Determine the [X, Y] coordinate at the center of the cell enclosing the given text.  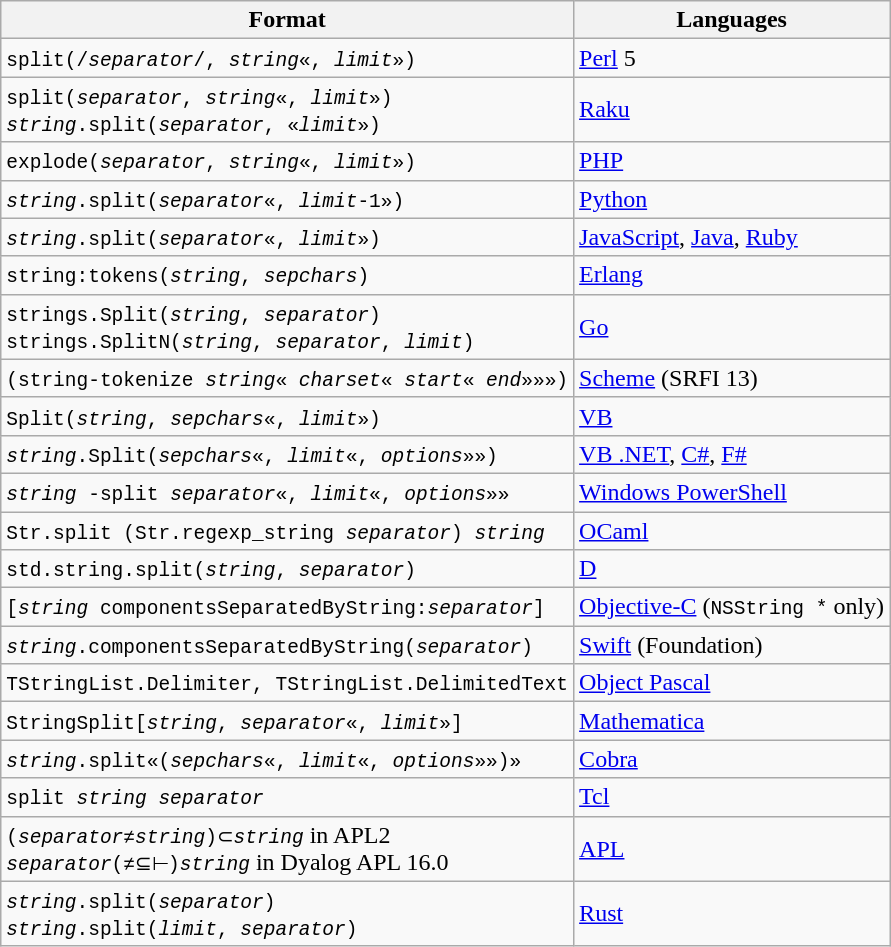
TStringList.Delimiter, TStringList.DelimitedText [288, 683]
[string componentsSeparatedByString:separator] [288, 607]
string:tokens(string, sepchars) [288, 275]
VB [732, 416]
split(separator, string«, limit»)string.split(separator, «limit») [288, 110]
PHP [732, 161]
APL [732, 848]
OCaml [732, 531]
string.split«(sepchars«, limit«, options»»)» [288, 759]
split(/separator/, string«, limit») [288, 58]
StringSplit[string, separator«, limit»] [288, 721]
(separator≠string)⊂string in APL2separator(≠⊆⊢)string in Dyalog APL 16.0 [288, 848]
Scheme (SRFI 13) [732, 378]
Raku [732, 110]
Tcl [732, 797]
Languages [732, 20]
explode(separator, string«, limit») [288, 161]
(string-tokenize string« charset« start« end»»») [288, 378]
string.componentsSeparatedByString(separator) [288, 645]
Rust [732, 914]
Format [288, 20]
strings.Split(string, separator)strings.SplitN(string, separator, limit) [288, 326]
std.string.split(string, separator) [288, 569]
Python [732, 199]
Mathematica [732, 721]
Erlang [732, 275]
Objective-C (NSString * only) [732, 607]
Split(string, sepchars«, limit») [288, 416]
string.split(separator«, limit-1») [288, 199]
string -split separator«, limit«, options»» [288, 492]
string.split(separator)string.split(limit, separator) [288, 914]
Str.split (Str.regexp_string separator) string [288, 531]
Cobra [732, 759]
D [732, 569]
VB .NET, C#, F# [732, 454]
Perl 5 [732, 58]
string.Split(sepchars«, limit«, options»») [288, 454]
Go [732, 326]
Windows PowerShell [732, 492]
Swift (Foundation) [732, 645]
string.split(separator«, limit») [288, 237]
Object Pascal [732, 683]
split string separator [288, 797]
JavaScript, Java, Ruby [732, 237]
